Pinpoint the cell where the given text exists, returning its (x, y) midpoint coordinate. 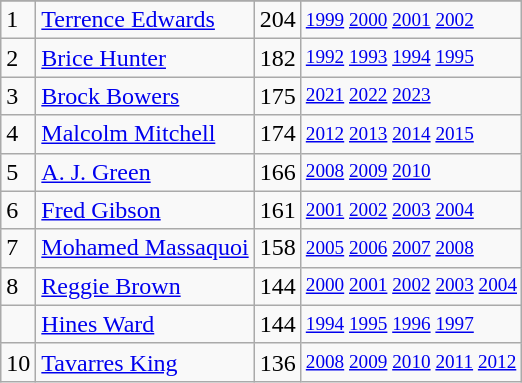
2 (18, 58)
8 (18, 286)
10 (18, 362)
2008 2009 2010 2011 2012 (411, 362)
3 (18, 96)
7 (18, 248)
1 (18, 20)
2012 2013 2014 2015 (411, 134)
Reggie Brown (145, 286)
1992 1993 1994 1995 (411, 58)
2005 2006 2007 2008 (411, 248)
Malcolm Mitchell (145, 134)
1999 2000 2001 2002 (411, 20)
Hines Ward (145, 324)
2001 2002 2003 2004 (411, 210)
Brice Hunter (145, 58)
182 (278, 58)
6 (18, 210)
Tavarres King (145, 362)
161 (278, 210)
2000 2001 2002 2003 2004 (411, 286)
A. J. Green (145, 172)
158 (278, 248)
Fred Gibson (145, 210)
204 (278, 20)
2008 2009 2010 (411, 172)
166 (278, 172)
1994 1995 1996 1997 (411, 324)
2021 2022 2023 (411, 96)
Mohamed Massaquoi (145, 248)
4 (18, 134)
136 (278, 362)
Brock Bowers (145, 96)
174 (278, 134)
175 (278, 96)
5 (18, 172)
Terrence Edwards (145, 20)
